Return the (X, Y) coordinate for the center point of the cell that contains the specified text.  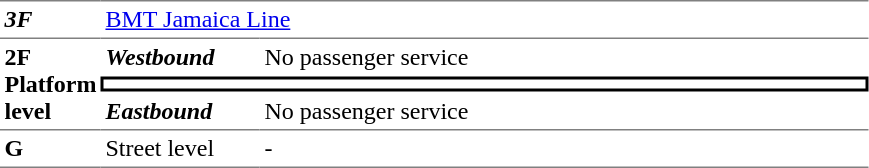
3F (50, 19)
BMT Jamaica Line (485, 19)
Street level (180, 148)
G (50, 148)
Eastbound (180, 110)
- (564, 148)
2FPlatform level (50, 84)
Westbound (180, 58)
